Return the (X, Y) coordinate for the center point of the cell that contains the specified text.  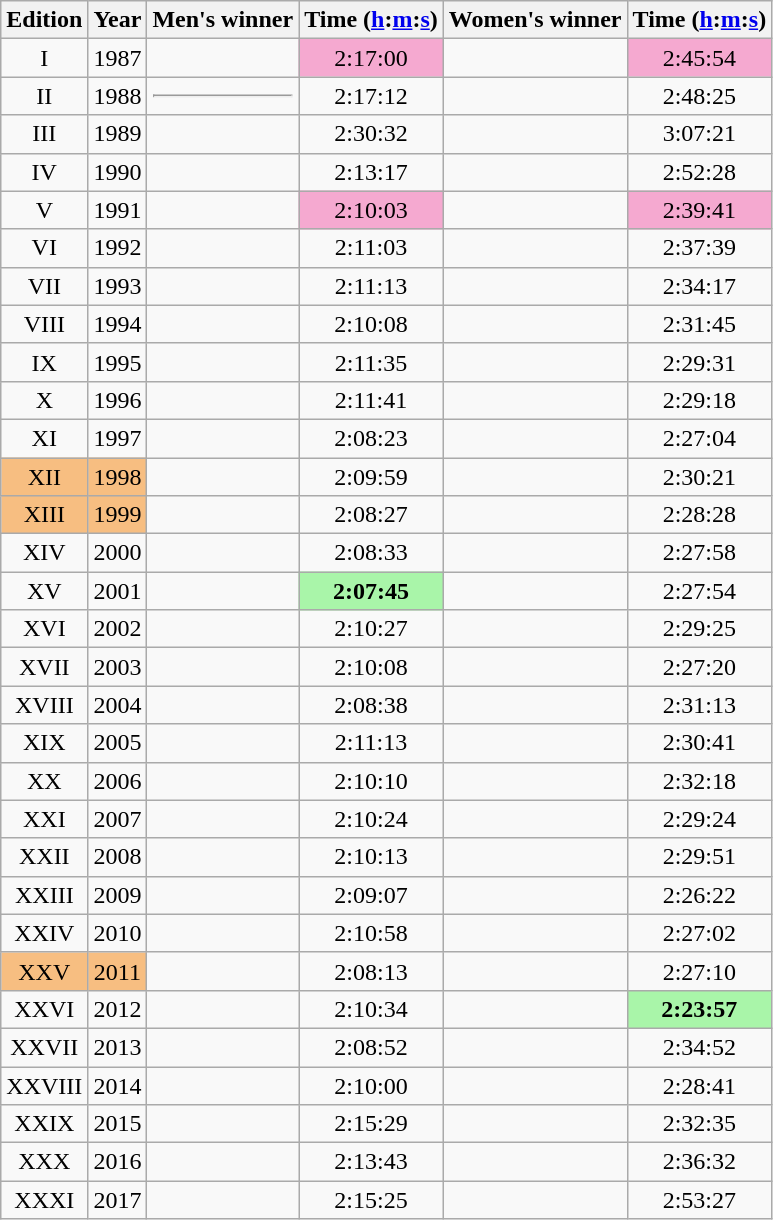
2:52:28 (700, 172)
2:08:52 (372, 1047)
1997 (118, 438)
XIII (44, 515)
2003 (118, 667)
Men's winner (223, 20)
XI (44, 438)
II (44, 96)
1991 (118, 210)
1998 (118, 477)
V (44, 210)
1999 (118, 515)
1988 (118, 96)
2:28:41 (700, 1085)
2009 (118, 895)
2:32:18 (700, 781)
2:10:27 (372, 629)
III (44, 134)
XXII (44, 857)
2015 (118, 1124)
2:15:25 (372, 1200)
XVIII (44, 705)
2:11:41 (372, 400)
XXX (44, 1162)
2:30:41 (700, 743)
1995 (118, 362)
Women's winner (535, 20)
XIV (44, 553)
VIII (44, 324)
2:34:17 (700, 286)
2:15:29 (372, 1124)
VI (44, 248)
2017 (118, 1200)
XX (44, 781)
2005 (118, 743)
2012 (118, 1009)
2001 (118, 591)
2016 (118, 1162)
2:08:23 (372, 438)
2:39:41 (700, 210)
2:09:59 (372, 477)
2:10:58 (372, 933)
2:53:27 (700, 1200)
2:13:17 (372, 172)
1993 (118, 286)
1994 (118, 324)
2:48:25 (700, 96)
2006 (118, 781)
2:10:13 (372, 857)
XXVI (44, 1009)
1990 (118, 172)
2013 (118, 1047)
I (44, 58)
2007 (118, 819)
2:28:28 (700, 515)
2:36:32 (700, 1162)
2008 (118, 857)
2:08:13 (372, 971)
2:09:07 (372, 895)
2:10:03 (372, 210)
2:08:38 (372, 705)
2:27:10 (700, 971)
2:27:04 (700, 438)
2:29:51 (700, 857)
2:27:02 (700, 933)
2:32:35 (700, 1124)
2:08:33 (372, 553)
2:37:39 (700, 248)
2:30:32 (372, 134)
2:08:27 (372, 515)
XVI (44, 629)
XV (44, 591)
2000 (118, 553)
2:45:54 (700, 58)
2:30:21 (700, 477)
IV (44, 172)
2:17:00 (372, 58)
2:31:45 (700, 324)
2:29:18 (700, 400)
2:29:31 (700, 362)
2:27:54 (700, 591)
2:10:34 (372, 1009)
XXV (44, 971)
X (44, 400)
3:07:21 (700, 134)
2002 (118, 629)
2:10:00 (372, 1085)
XXI (44, 819)
XIX (44, 743)
2:31:13 (700, 705)
Year (118, 20)
XVII (44, 667)
2:07:45 (372, 591)
2:27:20 (700, 667)
2:11:35 (372, 362)
2:29:25 (700, 629)
2011 (118, 971)
XXXI (44, 1200)
2:10:10 (372, 781)
XXIII (44, 895)
2:23:57 (700, 1009)
2:27:58 (700, 553)
2:13:43 (372, 1162)
1989 (118, 134)
2:10:24 (372, 819)
Edition (44, 20)
XII (44, 477)
XXVIII (44, 1085)
2014 (118, 1085)
XXIV (44, 933)
2:17:12 (372, 96)
2:26:22 (700, 895)
VII (44, 286)
2:34:52 (700, 1047)
IX (44, 362)
1987 (118, 58)
2010 (118, 933)
1996 (118, 400)
1992 (118, 248)
2:11:03 (372, 248)
XXVII (44, 1047)
2:29:24 (700, 819)
2004 (118, 705)
XXIX (44, 1124)
